Provide the (x, y) coordinate of the cell's center where the given text is located.  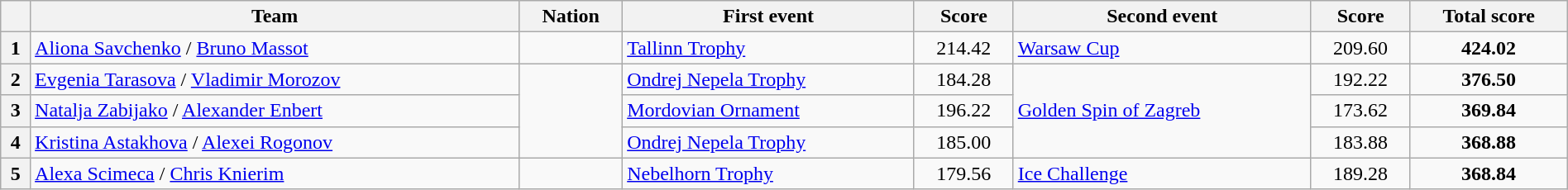
3 (16, 111)
368.88 (1489, 142)
Aliona Savchenko / Bruno Massot (275, 48)
185.00 (963, 142)
184.28 (963, 79)
Kristina Astakhova / Alexei Rogonov (275, 142)
Natalja Zabijako / Alexander Enbert (275, 111)
4 (16, 142)
192.22 (1360, 79)
424.02 (1489, 48)
368.84 (1489, 173)
1 (16, 48)
214.42 (963, 48)
Second event (1162, 17)
Total score (1489, 17)
Warsaw Cup (1162, 48)
173.62 (1360, 111)
196.22 (963, 111)
2 (16, 79)
183.88 (1360, 142)
Mordovian Ornament (769, 111)
Ice Challenge (1162, 173)
179.56 (963, 173)
Golden Spin of Zagreb (1162, 111)
189.28 (1360, 173)
Evgenia Tarasova / Vladimir Morozov (275, 79)
5 (16, 173)
First event (769, 17)
Nation (571, 17)
369.84 (1489, 111)
Tallinn Trophy (769, 48)
376.50 (1489, 79)
Alexa Scimeca / Chris Knierim (275, 173)
209.60 (1360, 48)
Nebelhorn Trophy (769, 173)
Team (275, 17)
